Locate the cell with the specified text and output its [x, y] center coordinate. 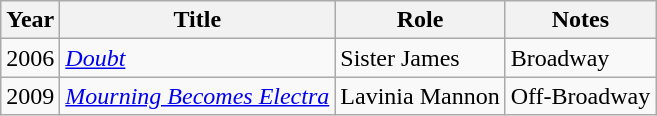
Role [420, 20]
Mourning Becomes Electra [198, 96]
Notes [580, 20]
Title [198, 20]
Doubt [198, 58]
2009 [30, 96]
Off-Broadway [580, 96]
Sister James [420, 58]
Year [30, 20]
Broadway [580, 58]
Lavinia Mannon [420, 96]
2006 [30, 58]
